Find where the given text appears and provide that cell's center as (X, Y) coordinate. 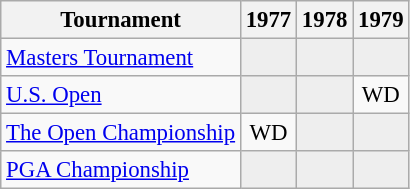
1979 (381, 20)
U.S. Open (121, 95)
The Open Championship (121, 133)
1977 (268, 20)
Tournament (121, 20)
Masters Tournament (121, 58)
1978 (325, 20)
PGA Championship (121, 170)
